From the cell containing the given text, extract its center point as (x, y) coordinate. 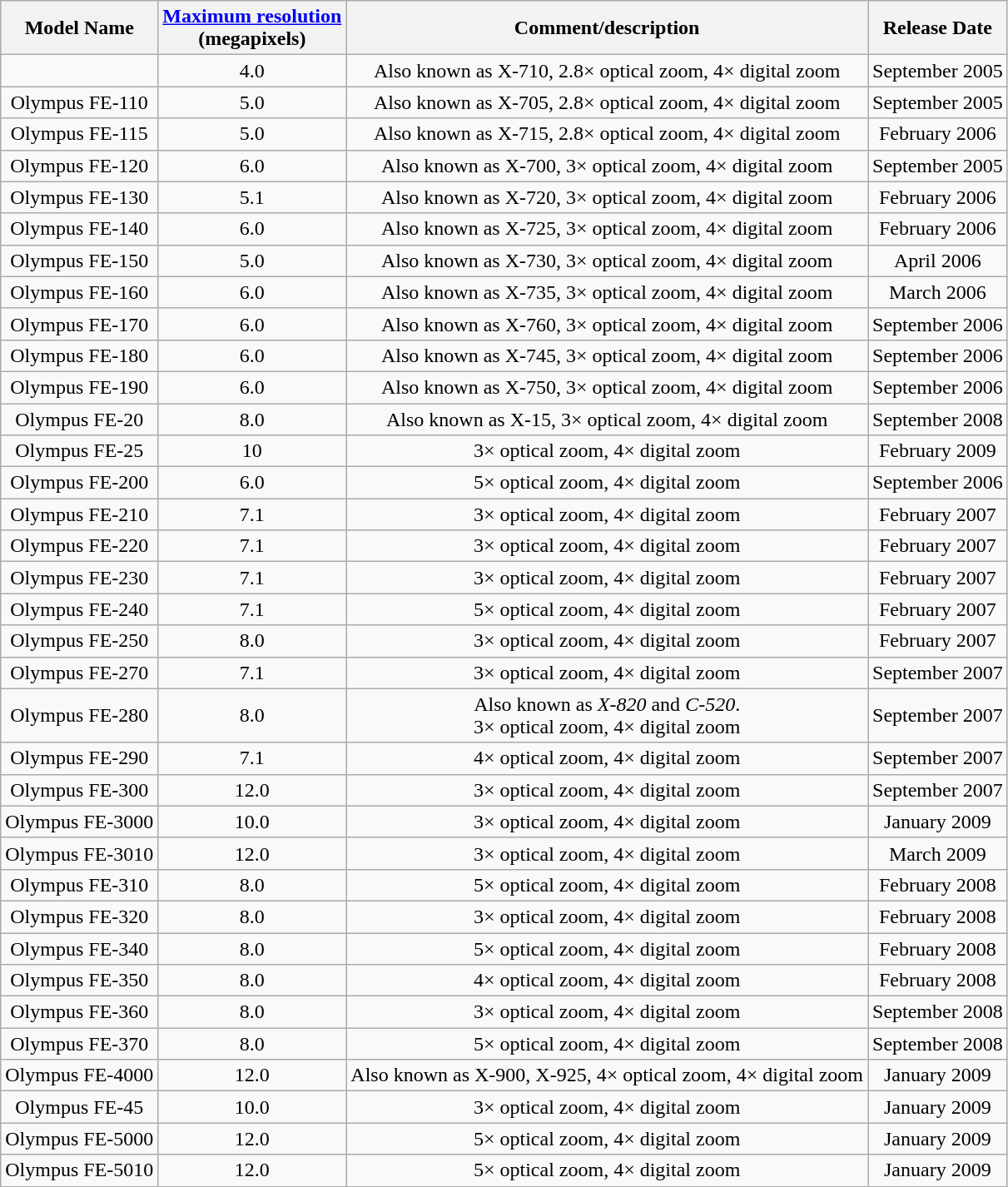
Also known as X-715, 2.8× optical zoom, 4× digital zoom (608, 134)
Release Date (937, 28)
Olympus FE-170 (80, 324)
Olympus FE-240 (80, 609)
Also known as X-750, 3× optical zoom, 4× digital zoom (608, 387)
Also known as X-705, 2.8× optical zoom, 4× digital zoom (608, 102)
Olympus FE-340 (80, 948)
Olympus FE-25 (80, 451)
Olympus FE-45 (80, 1107)
March 2009 (937, 853)
Also known as X-710, 2.8× optical zoom, 4× digital zoom (608, 71)
Olympus FE-5010 (80, 1170)
5.1 (252, 197)
Olympus FE-350 (80, 981)
Comment/description (608, 28)
Olympus FE-3000 (80, 822)
Also known as X-760, 3× optical zoom, 4× digital zoom (608, 324)
Olympus FE-230 (80, 578)
Olympus FE-3010 (80, 853)
Also known as X-15, 3× optical zoom, 4× digital zoom (608, 419)
Olympus FE-130 (80, 197)
Olympus FE-250 (80, 641)
Also known as X-725, 3× optical zoom, 4× digital zoom (608, 229)
Olympus FE-280 (80, 716)
Olympus FE-270 (80, 673)
Olympus FE-20 (80, 419)
10 (252, 451)
February 2009 (937, 451)
Also known as X-735, 3× optical zoom, 4× digital zoom (608, 292)
Olympus FE-210 (80, 514)
Maximum resolution (megapixels) (252, 28)
March 2006 (937, 292)
Olympus FE-220 (80, 546)
Olympus FE-320 (80, 916)
Olympus FE-4000 (80, 1075)
Olympus FE-370 (80, 1044)
Olympus FE-140 (80, 229)
Olympus FE-115 (80, 134)
Olympus FE-300 (80, 790)
Also known as X-900, X-925, 4× optical zoom, 4× digital zoom (608, 1075)
4.0 (252, 71)
Olympus FE-5000 (80, 1139)
Also known as X-720, 3× optical zoom, 4× digital zoom (608, 197)
Olympus FE-150 (80, 261)
Model Name (80, 28)
Olympus FE-310 (80, 885)
April 2006 (937, 261)
Also known as X-745, 3× optical zoom, 4× digital zoom (608, 355)
Also known as X-730, 3× optical zoom, 4× digital zoom (608, 261)
Olympus FE-200 (80, 483)
Olympus FE-120 (80, 166)
Also known as X-700, 3× optical zoom, 4× digital zoom (608, 166)
Olympus FE-360 (80, 1012)
Olympus FE-190 (80, 387)
Olympus FE-160 (80, 292)
Also known as X-820 and C-520.3× optical zoom, 4× digital zoom (608, 716)
Olympus FE-110 (80, 102)
Olympus FE-180 (80, 355)
Olympus FE-290 (80, 758)
